Capture the cell that displays the provided text and extract its [x, y] central coordinate. 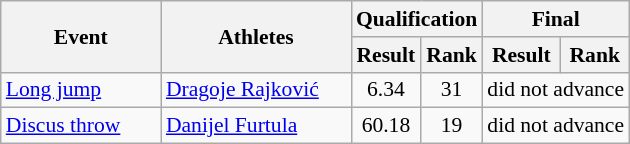
60.18 [386, 126]
Discus throw [81, 126]
19 [452, 126]
6.34 [386, 90]
Danijel Furtula [256, 126]
Event [81, 36]
Athletes [256, 36]
Dragoje Rajković [256, 90]
31 [452, 90]
Long jump [81, 90]
Qualification [416, 19]
Final [556, 19]
